Output the [X, Y] coordinate of the center of the cell containing the given text.  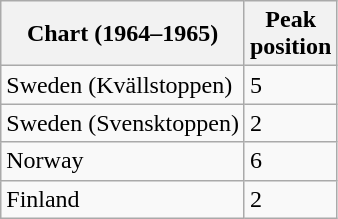
Peakposition [290, 34]
6 [290, 161]
5 [290, 85]
Norway [123, 161]
Sweden (Kvällstoppen) [123, 85]
Finland [123, 199]
Sweden (Svensktoppen) [123, 123]
Chart (1964–1965) [123, 34]
